For the text-containing cell, return its midpoint in [x, y] coordinate format. 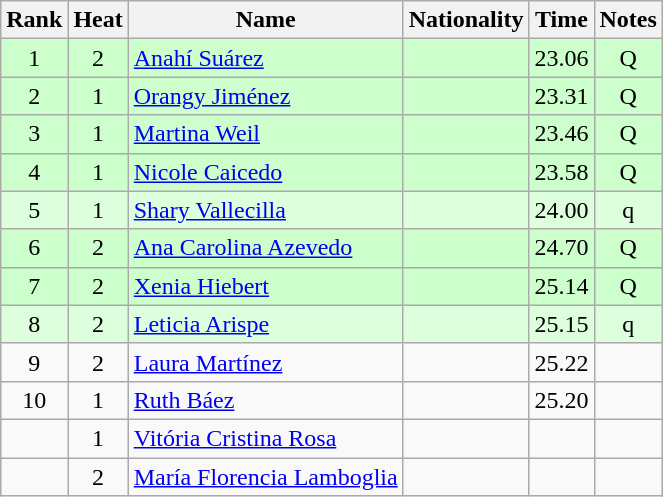
Rank [34, 20]
Orangy Jiménez [266, 96]
23.46 [562, 134]
Notes [628, 20]
25.14 [562, 286]
Martina Weil [266, 134]
10 [34, 400]
Leticia Arispe [266, 324]
25.20 [562, 400]
María Florencia Lamboglia [266, 477]
23.06 [562, 58]
6 [34, 248]
Xenia Hiebert [266, 286]
Nicole Caicedo [266, 172]
23.58 [562, 172]
Heat [98, 20]
Ruth Báez [266, 400]
4 [34, 172]
Name [266, 20]
5 [34, 210]
Vitória Cristina Rosa [266, 438]
24.00 [562, 210]
Anahí Suárez [266, 58]
Laura Martínez [266, 362]
9 [34, 362]
Ana Carolina Azevedo [266, 248]
25.15 [562, 324]
Time [562, 20]
Shary Vallecilla [266, 210]
23.31 [562, 96]
Nationality [466, 20]
7 [34, 286]
8 [34, 324]
3 [34, 134]
24.70 [562, 248]
25.22 [562, 362]
